Extract the [x, y] coordinate from the center of the cell holding the provided text.  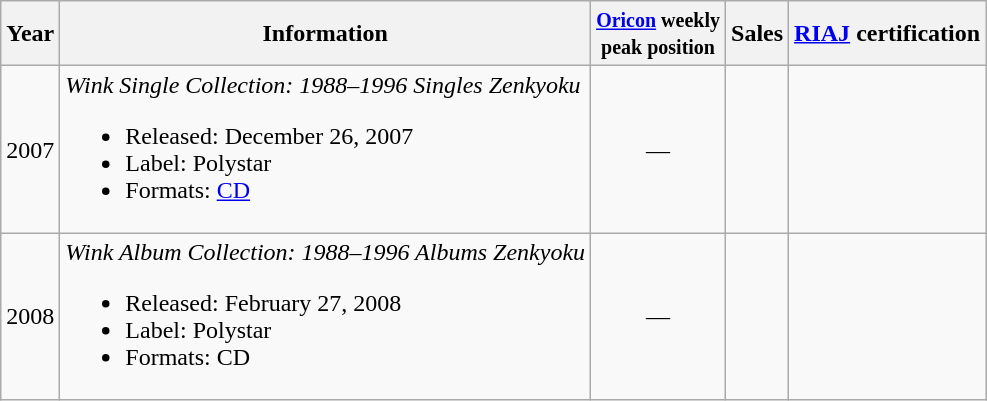
Oricon weeklypeak position [658, 34]
Information [326, 34]
2007 [30, 150]
Sales [758, 34]
Wink Album Collection: 1988–1996 Albums ZenkyokuReleased: February 27, 2008Label: PolystarFormats: CD [326, 316]
2008 [30, 316]
Year [30, 34]
Wink Single Collection: 1988–1996 Singles ZenkyokuReleased: December 26, 2007Label: PolystarFormats: CD [326, 150]
RIAJ certification [888, 34]
